Scan for the cell matching the given text and deliver its (X, Y) coordinate at center. 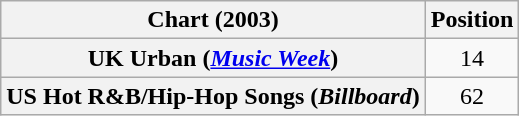
62 (472, 96)
14 (472, 58)
US Hot R&B/Hip-Hop Songs (Billboard) (213, 96)
Position (472, 20)
UK Urban (Music Week) (213, 58)
Chart (2003) (213, 20)
